Return the [X, Y] coordinate for the center point of the cell that contains the specified text.  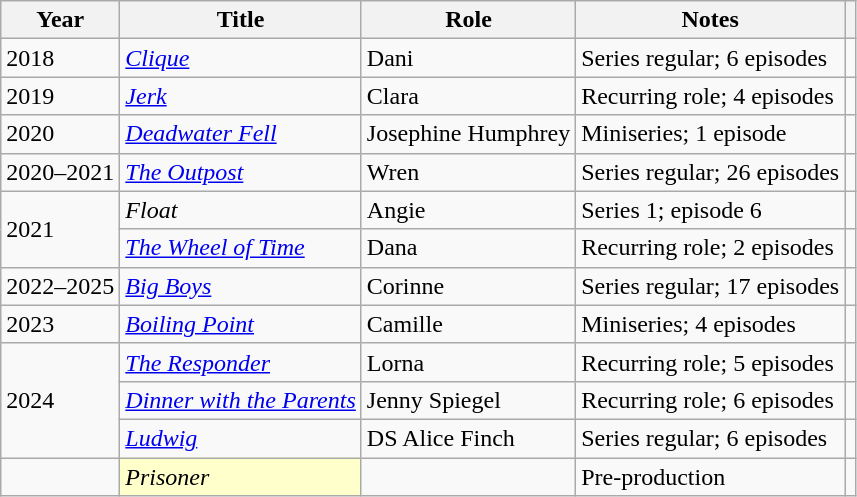
Boiling Point [241, 324]
Role [468, 20]
Prisoner [241, 477]
Notes [710, 20]
Camille [468, 324]
Year [60, 20]
Angie [468, 210]
Dana [468, 248]
Wren [468, 172]
Float [241, 210]
Recurring role; 6 episodes [710, 400]
2021 [60, 229]
Clara [468, 96]
Lorna [468, 362]
Deadwater Fell [241, 134]
Series regular; 26 episodes [710, 172]
The Wheel of Time [241, 248]
2019 [60, 96]
Recurring role; 2 episodes [710, 248]
2023 [60, 324]
2022–2025 [60, 286]
2020 [60, 134]
2024 [60, 400]
Recurring role; 4 episodes [710, 96]
Dinner with the Parents [241, 400]
Jerk [241, 96]
Jenny Spiegel [468, 400]
2020–2021 [60, 172]
Dani [468, 58]
2018 [60, 58]
Recurring role; 5 episodes [710, 362]
Clique [241, 58]
Series regular; 17 episodes [710, 286]
DS Alice Finch [468, 438]
Miniseries; 1 episode [710, 134]
Josephine Humphrey [468, 134]
Series 1; episode 6 [710, 210]
Miniseries; 4 episodes [710, 324]
The Outpost [241, 172]
Big Boys [241, 286]
Ludwig [241, 438]
Title [241, 20]
Corinne [468, 286]
Pre-production [710, 477]
The Responder [241, 362]
